Locate the cell with the specified text and output its (x, y) center coordinate. 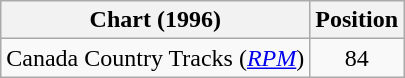
Canada Country Tracks (RPM) (156, 58)
84 (357, 58)
Position (357, 20)
Chart (1996) (156, 20)
